Identify which cell holds the provided text, then report its [X, Y] central coordinate. 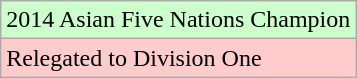
Relegated to Division One [178, 58]
2014 Asian Five Nations Champion [178, 20]
